Scan for the cell matching the given text and deliver its [x, y] coordinate at center. 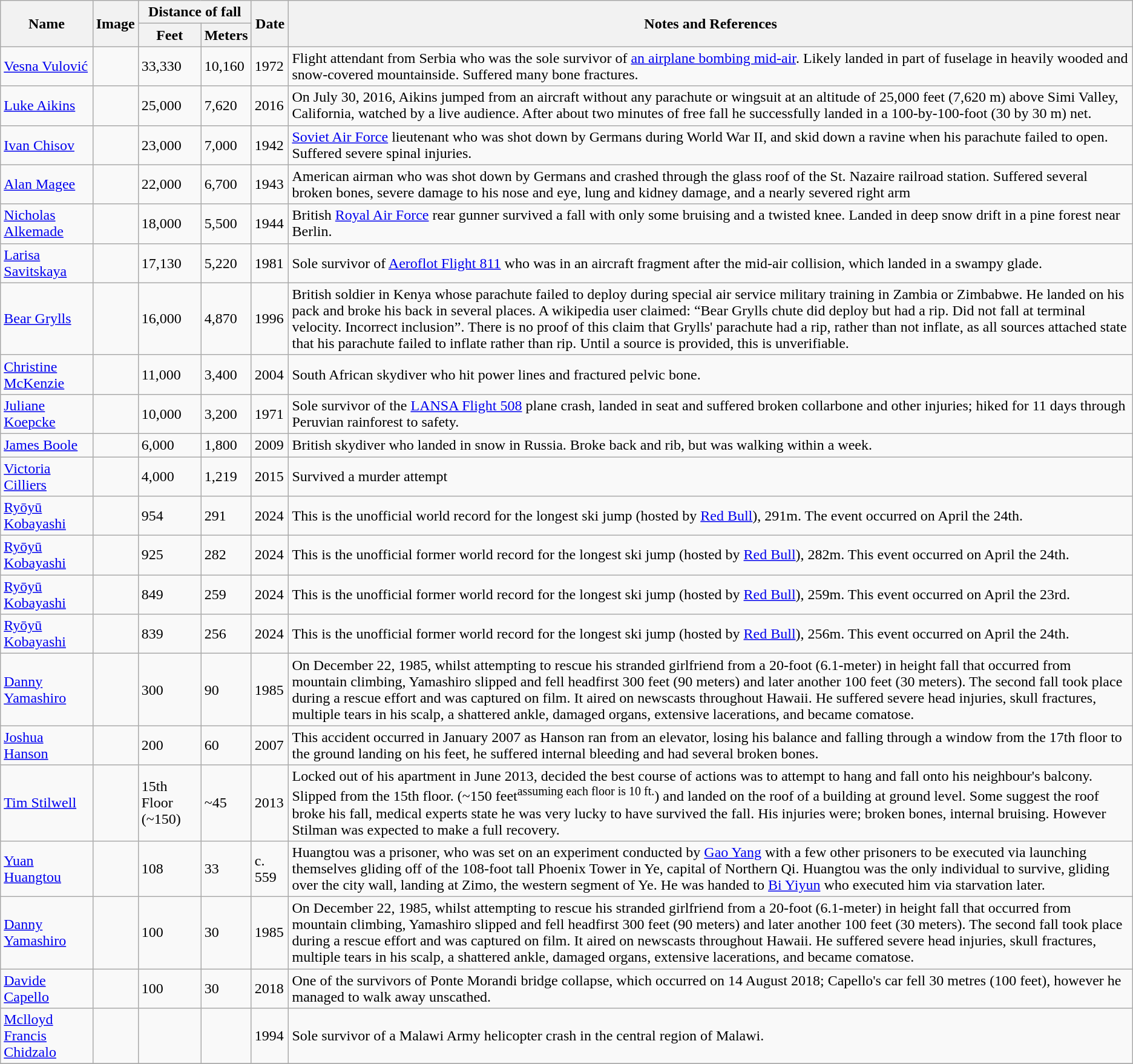
South African skydiver who hit power lines and fractured pelvic bone. [711, 374]
Tim Stilwell [47, 803]
1,800 [226, 445]
James Boole [47, 445]
849 [169, 594]
108 [169, 869]
2009 [270, 445]
1981 [270, 263]
Juliane Koepcke [47, 414]
90 [226, 690]
1942 [270, 145]
17,130 [169, 263]
This is the unofficial former world record for the longest ski jump (hosted by Red Bull), 256m. This event occurred on April the 24th. [711, 634]
2013 [270, 803]
925 [169, 556]
7,000 [226, 145]
Feet [169, 35]
7,620 [226, 105]
10,000 [169, 414]
Alan Magee [47, 184]
300 [169, 690]
1971 [270, 414]
Distance of fall [195, 12]
25,000 [169, 105]
c. 559 [270, 869]
5,500 [226, 224]
200 [169, 746]
16,000 [169, 318]
10,160 [226, 67]
6,000 [169, 445]
Mclloyd Francis Chidzalo [47, 1036]
1996 [270, 318]
1944 [270, 224]
Christine McKenzie [47, 374]
Yuan Huangtou [47, 869]
33 [226, 869]
Victoria Cilliers [47, 476]
11,000 [169, 374]
~45 [226, 803]
1943 [270, 184]
1,219 [226, 476]
3,400 [226, 374]
954 [169, 516]
259 [226, 594]
Image [115, 24]
Date [270, 24]
2015 [270, 476]
Notes and References [711, 24]
23,000 [169, 145]
This is the unofficial world record for the longest ski jump (hosted by Red Bull), 291m. The event occurred on April the 24th. [711, 516]
Luke Aikins [47, 105]
33,330 [169, 67]
Survived a murder attempt [711, 476]
3,200 [226, 414]
60 [226, 746]
5,220 [226, 263]
282 [226, 556]
2004 [270, 374]
Nicholas Alkemade [47, 224]
839 [169, 634]
6,700 [226, 184]
256 [226, 634]
1972 [270, 67]
4,000 [169, 476]
2018 [270, 989]
22,000 [169, 184]
291 [226, 516]
1994 [270, 1036]
Name [47, 24]
Ivan Chisov [47, 145]
2007 [270, 746]
Bear Grylls [47, 318]
Sole survivor of a Malawi Army helicopter crash in the central region of Malawi. [711, 1036]
Vesna Vulović [47, 67]
Joshua Hanson [47, 746]
This is the unofficial former world record for the longest ski jump (hosted by Red Bull), 259m. This event occurred on April the 23rd. [711, 594]
Davide Capello [47, 989]
4,870 [226, 318]
15th Floor (~150) [169, 803]
2016 [270, 105]
Larisa Savitskaya [47, 263]
Meters [226, 35]
Sole survivor of Aeroflot Flight 811 who was in an aircraft fragment after the mid-air collision, which landed in a swampy glade. [711, 263]
British skydiver who landed in snow in Russia. Broke back and rib, but was walking within a week. [711, 445]
18,000 [169, 224]
This is the unofficial former world record for the longest ski jump (hosted by Red Bull), 282m. This event occurred on April the 24th. [711, 556]
